For the text-containing cell, return its midpoint in (X, Y) coordinate format. 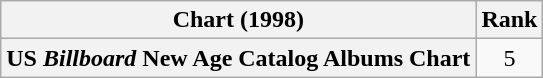
5 (510, 58)
US Billboard New Age Catalog Albums Chart (238, 58)
Chart (1998) (238, 20)
Rank (510, 20)
